Provide the (X, Y) coordinate of the cell's center where the given text is located.  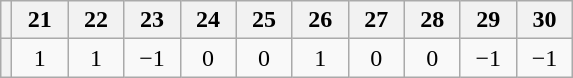
30 (544, 20)
29 (488, 20)
22 (96, 20)
26 (320, 20)
25 (264, 20)
23 (152, 20)
27 (376, 20)
24 (208, 20)
28 (432, 20)
21 (40, 20)
